Identify which cell holds the provided text, then report its (X, Y) central coordinate. 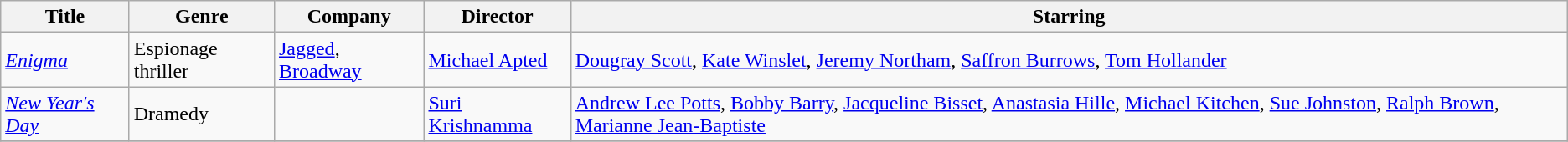
Title (65, 17)
Company (348, 17)
Espionage thriller (201, 60)
Suri Krishnamma (498, 114)
Andrew Lee Potts, Bobby Barry, Jacqueline Bisset, Anastasia Hille, Michael Kitchen, Sue Johnston, Ralph Brown, Marianne Jean-Baptiste (1069, 114)
Genre (201, 17)
New Year's Day (65, 114)
Director (498, 17)
Jagged, Broadway (348, 60)
Michael Apted (498, 60)
Enigma (65, 60)
Dougray Scott, Kate Winslet, Jeremy Northam, Saffron Burrows, Tom Hollander (1069, 60)
Dramedy (201, 114)
Starring (1069, 17)
